For the text-containing cell, return its midpoint in [X, Y] coordinate format. 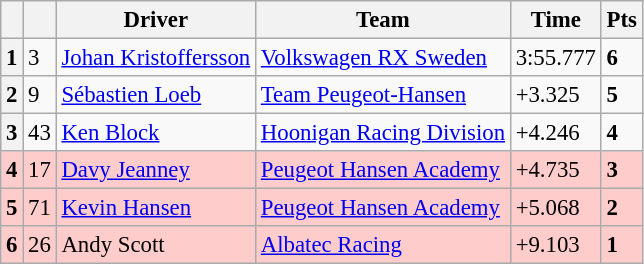
Team [382, 20]
Kevin Hansen [156, 208]
+9.103 [556, 245]
Driver [156, 20]
Davy Jeanney [156, 170]
26 [40, 245]
3:55.777 [556, 58]
Team Peugeot-Hansen [382, 95]
+3.325 [556, 95]
Andy Scott [156, 245]
+4.735 [556, 170]
Pts [622, 20]
Hoonigan Racing Division [382, 133]
9 [40, 95]
Volkswagen RX Sweden [382, 58]
Time [556, 20]
Sébastien Loeb [156, 95]
Ken Block [156, 133]
43 [40, 133]
71 [40, 208]
Johan Kristoffersson [156, 58]
17 [40, 170]
+4.246 [556, 133]
Albatec Racing [382, 245]
+5.068 [556, 208]
